Provide the [x, y] coordinate of the cell's center where the given text is located.  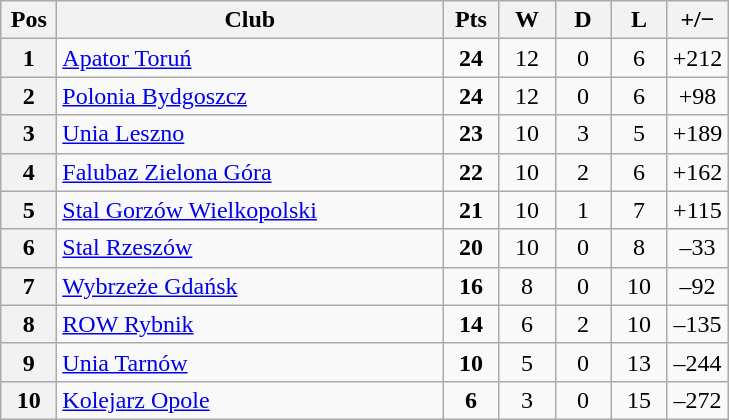
Club [250, 20]
Kolejarz Opole [250, 400]
+189 [698, 134]
21 [471, 210]
Falubaz Zielona Góra [250, 172]
W [527, 20]
D [583, 20]
ROW Rybnik [250, 324]
13 [639, 362]
Stal Gorzów Wielkopolski [250, 210]
Polonia Bydgoszcz [250, 96]
–135 [698, 324]
Unia Tarnów [250, 362]
15 [639, 400]
Unia Leszno [250, 134]
+115 [698, 210]
+98 [698, 96]
+212 [698, 58]
4 [29, 172]
Pos [29, 20]
16 [471, 286]
22 [471, 172]
+162 [698, 172]
20 [471, 248]
Pts [471, 20]
9 [29, 362]
23 [471, 134]
14 [471, 324]
Wybrzeże Gdańsk [250, 286]
Apator Toruń [250, 58]
–244 [698, 362]
Stal Rzeszów [250, 248]
+/− [698, 20]
L [639, 20]
–272 [698, 400]
–92 [698, 286]
–33 [698, 248]
